Determine the (X, Y) coordinate at the center of the cell enclosing the given text.  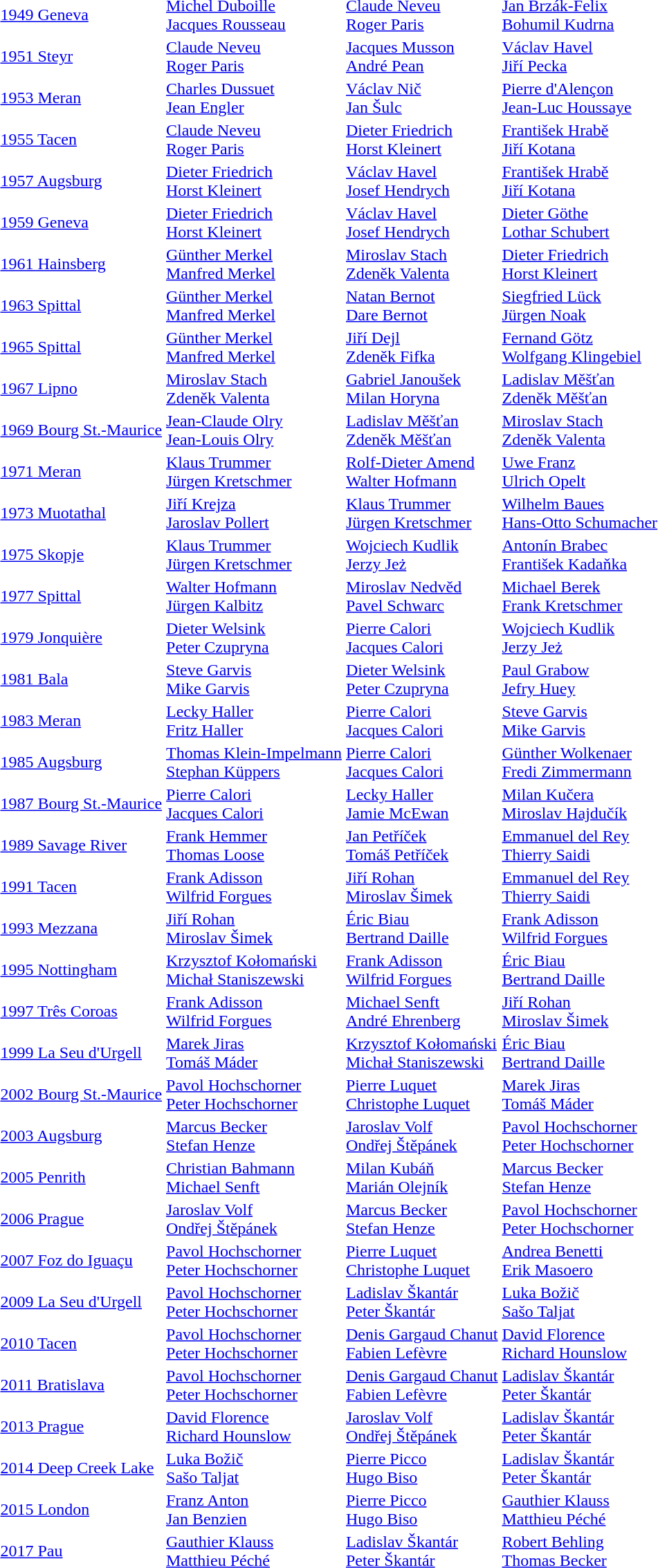
Franz AntonJan Benzien (255, 1510)
Lecky HallerJamie McEwan (422, 804)
Marek JirasTomáš Máder (255, 1053)
Natan BernotDare Bernot (422, 306)
Jean-Claude OlryJean-Louis Olry (255, 430)
Ladislav ŠkantárPeter Škantár (422, 1302)
Éric BiauBertrand Daille (422, 929)
Christian BahmannMichael Senft (255, 1178)
Jan PetříčekTomáš Petříček (422, 846)
Václav NičJan Šulc (422, 98)
Rolf-Dieter AmendWalter Hofmann (422, 472)
David FlorenceRichard Hounslow (255, 1427)
Milan KubáňMarián Olejník (422, 1178)
Ladislav MěšťanZdeněk Měšťan (422, 430)
Jiří DejlZdeněk Fifka (422, 347)
Luka BožičSašo Taljat (255, 1468)
Miroslav NedvědPavel Schwarc (422, 596)
Jacques MussonAndré Pean (422, 57)
Wojciech KudlikJerzy Jeż (422, 555)
Lecky HallerFritz Haller (255, 721)
Charles DussuetJean Engler (255, 98)
Michael SenftAndré Ehrenberg (422, 1012)
Thomas Klein-ImpelmannStephan Küppers (255, 763)
Jiří KrejzaJaroslav Pollert (255, 513)
Walter HofmannJürgen Kalbitz (255, 596)
Frank HemmerThomas Loose (255, 846)
Gabriel JanoušekMilan Horyna (422, 389)
Steve GarvisMike Garvis (255, 680)
